For the text-containing cell, return its midpoint in (x, y) coordinate format. 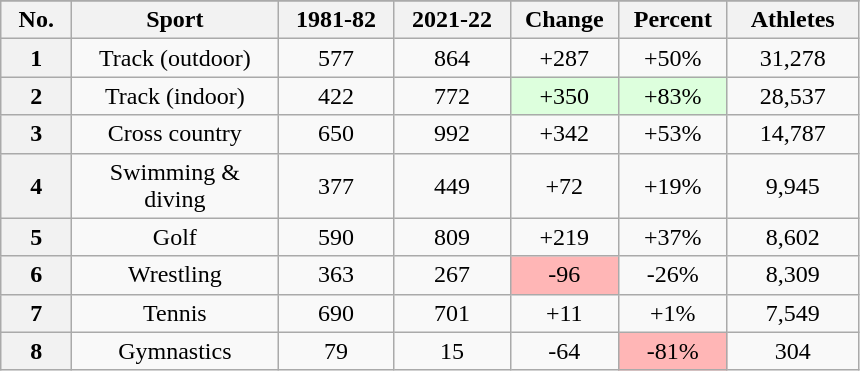
3 (36, 134)
+83% (674, 96)
Swimming & diving (175, 186)
650 (336, 134)
Track (outdoor) (175, 58)
7,549 (792, 313)
864 (452, 58)
+50% (674, 58)
690 (336, 313)
Track (indoor) (175, 96)
+1% (674, 313)
6 (36, 275)
304 (792, 351)
Percent (674, 20)
-64 (564, 351)
+19% (674, 186)
449 (452, 186)
15 (452, 351)
+11 (564, 313)
Golf (175, 237)
+342 (564, 134)
1 (36, 58)
809 (452, 237)
-81% (674, 351)
8,602 (792, 237)
4 (36, 186)
+72 (564, 186)
Gymnastics (175, 351)
Sport (175, 20)
-96 (564, 275)
+53% (674, 134)
422 (336, 96)
5 (36, 237)
992 (452, 134)
2021-22 (452, 20)
590 (336, 237)
8 (36, 351)
No. (36, 20)
772 (452, 96)
+37% (674, 237)
14,787 (792, 134)
267 (452, 275)
Athletes (792, 20)
7 (36, 313)
+287 (564, 58)
377 (336, 186)
31,278 (792, 58)
2 (36, 96)
701 (452, 313)
+219 (564, 237)
79 (336, 351)
Change (564, 20)
Cross country (175, 134)
363 (336, 275)
Tennis (175, 313)
577 (336, 58)
+350 (564, 96)
8,309 (792, 275)
1981-82 (336, 20)
28,537 (792, 96)
-26% (674, 275)
9,945 (792, 186)
Wrestling (175, 275)
